Pinpoint the cell where the given text exists, returning its [X, Y] midpoint coordinate. 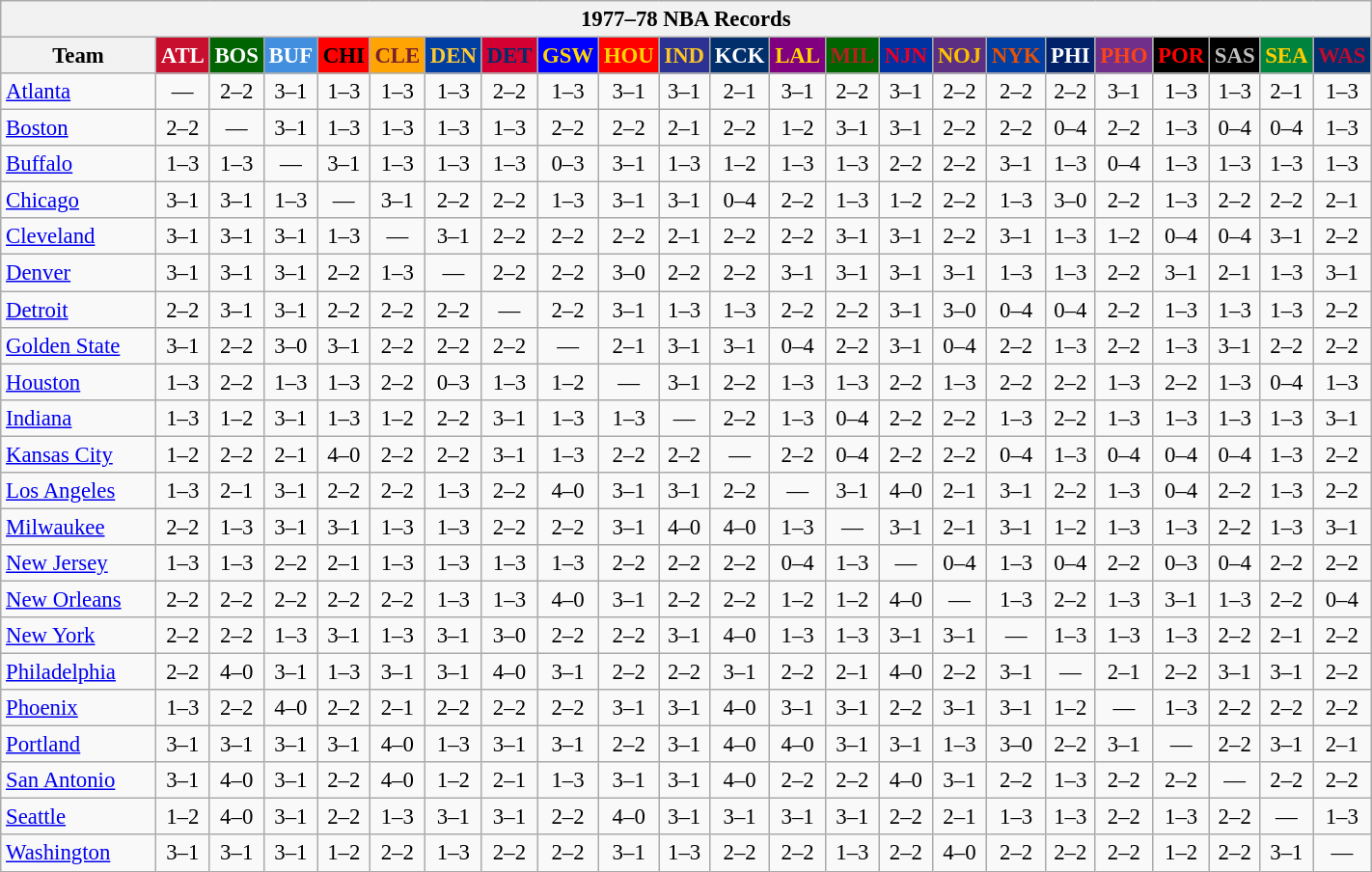
Indiana [79, 418]
Atlanta [79, 92]
NOJ [959, 56]
ATL [182, 56]
Houston [79, 382]
PHI [1071, 56]
DET [509, 56]
New Orleans [79, 599]
SEA [1287, 56]
WAS [1342, 56]
Boston [79, 128]
KCK [739, 56]
CLE [398, 56]
NYK [1017, 56]
GSW [568, 56]
BOS [236, 56]
PHO [1124, 56]
Kansas City [79, 454]
Phoenix [79, 708]
MIL [852, 56]
IND [684, 56]
Cleveland [79, 236]
POR [1181, 56]
NJN [905, 56]
Philadelphia [79, 672]
San Antonio [79, 780]
DEN [453, 56]
Denver [79, 273]
New York [79, 636]
New Jersey [79, 563]
Golden State [79, 345]
1977–78 NBA Records [686, 19]
SAS [1234, 56]
Chicago [79, 201]
Portland [79, 745]
Milwaukee [79, 527]
LAL [797, 56]
Team [79, 56]
Los Angeles [79, 491]
BUF [290, 56]
Seattle [79, 817]
Detroit [79, 310]
Buffalo [79, 164]
Washington [79, 854]
CHI [343, 56]
HOU [629, 56]
